Scan for the cell matching the given text and deliver its [X, Y] coordinate at center. 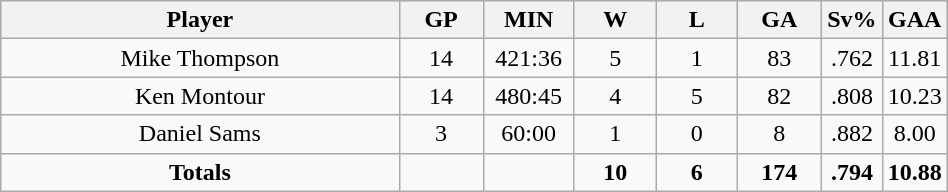
Sv% [852, 20]
L [696, 20]
Player [200, 20]
Daniel Sams [200, 134]
174 [780, 172]
GAA [914, 20]
83 [780, 58]
MIN [528, 20]
.794 [852, 172]
8 [780, 134]
11.81 [914, 58]
10 [615, 172]
.882 [852, 134]
.762 [852, 58]
GA [780, 20]
10.88 [914, 172]
W [615, 20]
10.23 [914, 96]
421:36 [528, 58]
6 [696, 172]
60:00 [528, 134]
.808 [852, 96]
3 [441, 134]
0 [696, 134]
4 [615, 96]
82 [780, 96]
Ken Montour [200, 96]
8.00 [914, 134]
Mike Thompson [200, 58]
480:45 [528, 96]
Totals [200, 172]
GP [441, 20]
